Provide the (X, Y) coordinate of the cell's center where the given text is located.  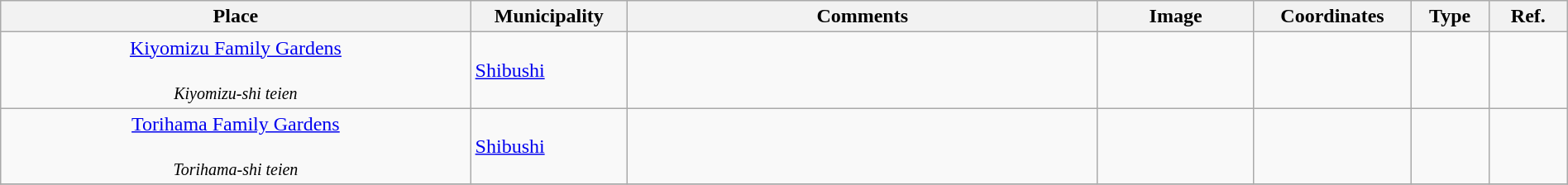
Torihama Family GardensTorihama-shi teien (236, 146)
Municipality (549, 17)
Image (1176, 17)
Type (1451, 17)
Coordinates (1331, 17)
Kiyomizu Family GardensKiyomizu-shi teien (236, 70)
Place (236, 17)
Ref. (1528, 17)
Comments (863, 17)
